Extract the (x, y) coordinate from the center of the cell holding the provided text.  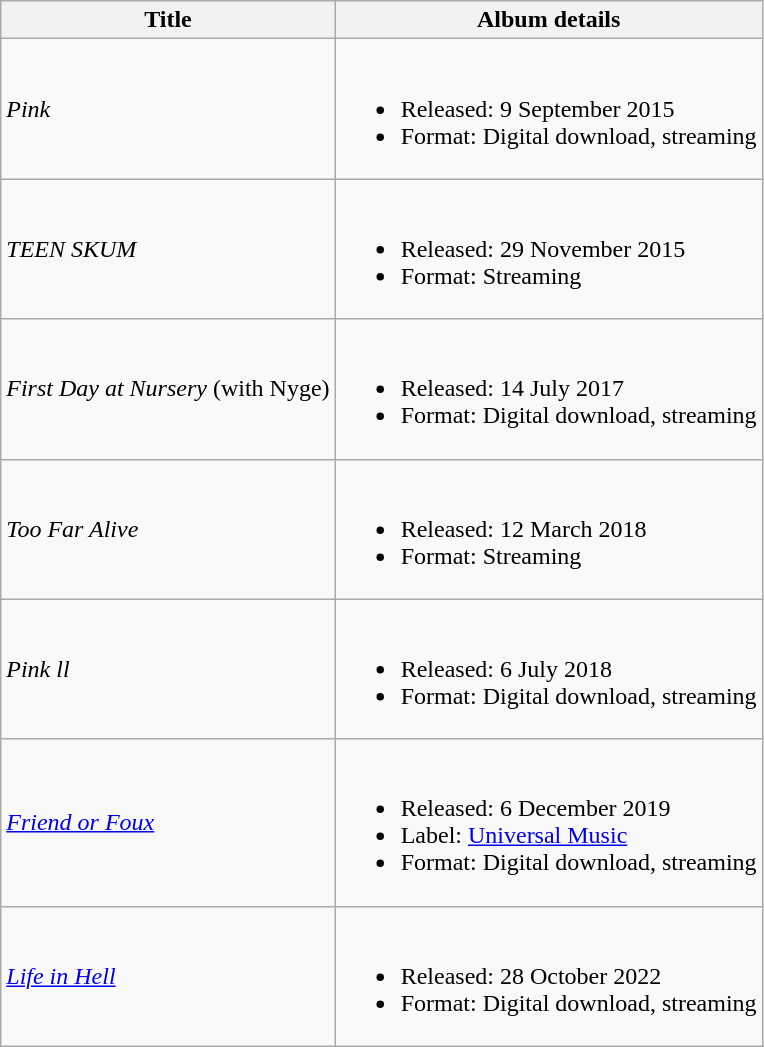
Released: 6 July 2018Format: Digital download, streaming (548, 669)
Released: 9 September 2015Format: Digital download, streaming (548, 109)
Album details (548, 20)
Life in Hell (168, 976)
TEEN SKUM (168, 249)
Pink (168, 109)
First Day at Nursery (with Nyge) (168, 389)
Released: 14 July 2017Format: Digital download, streaming (548, 389)
Released: 6 December 2019Label: Universal MusicFormat: Digital download, streaming (548, 822)
Released: 28 October 2022Format: Digital download, streaming (548, 976)
Title (168, 20)
Pink ll (168, 669)
Released: 29 November 2015Format: Streaming (548, 249)
Friend or Foux (168, 822)
Too Far Alive (168, 529)
Released: 12 March 2018Format: Streaming (548, 529)
